Detect which cell encompasses the target text, then output its (x, y) center coordinate. 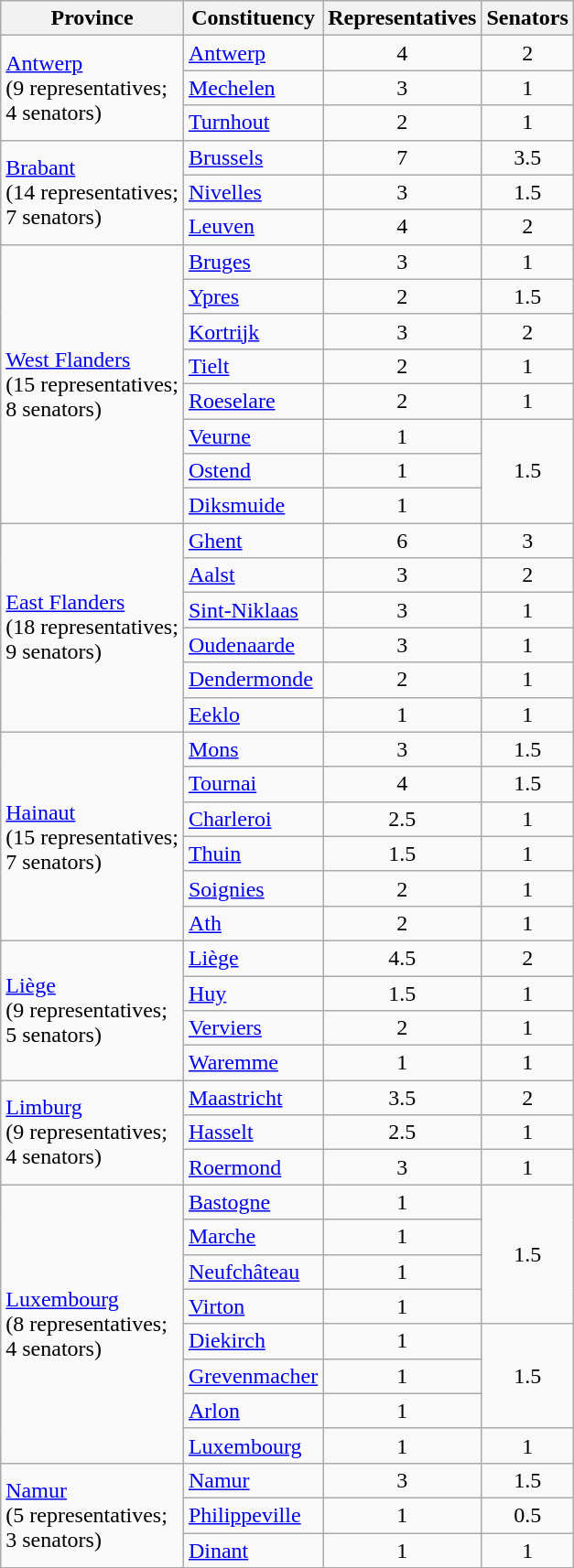
Aalst (253, 575)
Roermond (253, 1167)
Waremme (253, 1063)
Virton (253, 1306)
Hainaut(15 representatives;7 senators) (92, 836)
Liège (253, 958)
Constituency (253, 18)
Sint-Niklaas (253, 610)
0.5 (527, 1515)
Limburg(9 representatives;4 senators) (92, 1133)
Tournai (253, 784)
Philippeville (253, 1515)
Maastricht (253, 1098)
Kortrijk (253, 331)
Mechelen (253, 88)
Verviers (253, 1028)
Antwerp(9 representatives;4 senators) (92, 88)
Diekirch (253, 1341)
Luxembourg (253, 1445)
Soignies (253, 888)
Namur(5 representatives;3 senators) (92, 1515)
Roeselare (253, 401)
Veurne (253, 436)
Ghent (253, 541)
Turnhout (253, 123)
Ypres (253, 296)
Ath (253, 923)
Representatives (403, 18)
Nivelles (253, 192)
West Flanders(15 representatives;8 senators) (92, 383)
Diksmuide (253, 506)
Arlon (253, 1411)
Tielt (253, 366)
Liège(9 representatives;5 senators) (92, 1010)
Hasselt (253, 1133)
Luxembourg(8 representatives;4 senators) (92, 1324)
Antwerp (253, 53)
Senators (527, 18)
Marche (253, 1237)
Bruges (253, 262)
Brussels (253, 157)
Grevenmacher (253, 1376)
Bastogne (253, 1202)
Ostend (253, 471)
Brabant(14 representatives;7 senators) (92, 192)
Charleroi (253, 819)
Eeklo (253, 714)
Dendermonde (253, 680)
Oudenaarde (253, 645)
Leuven (253, 227)
Mons (253, 749)
Huy (253, 993)
7 (403, 157)
6 (403, 541)
Namur (253, 1480)
Neufchâteau (253, 1272)
East Flanders(18 representatives;9 senators) (92, 628)
4.5 (403, 958)
Thuin (253, 854)
Province (92, 18)
Dinant (253, 1551)
